Extract the (x, y) coordinate from the center of the cell holding the provided text.  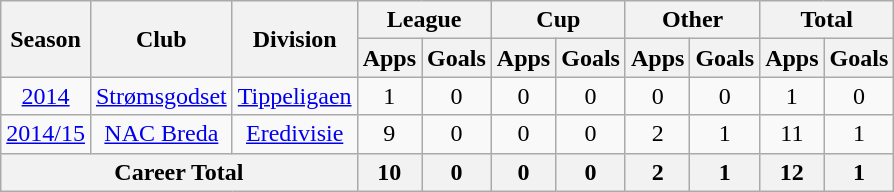
Other (692, 20)
9 (389, 134)
2014/15 (46, 134)
Tippeligaen (294, 96)
Season (46, 39)
Division (294, 39)
League (424, 20)
11 (792, 134)
Club (161, 39)
Eredivisie (294, 134)
Career Total (179, 172)
10 (389, 172)
2014 (46, 96)
Cup (558, 20)
12 (792, 172)
NAC Breda (161, 134)
Strømsgodset (161, 96)
Total (827, 20)
